Detect which cell encompasses the target text, then output its [X, Y] center coordinate. 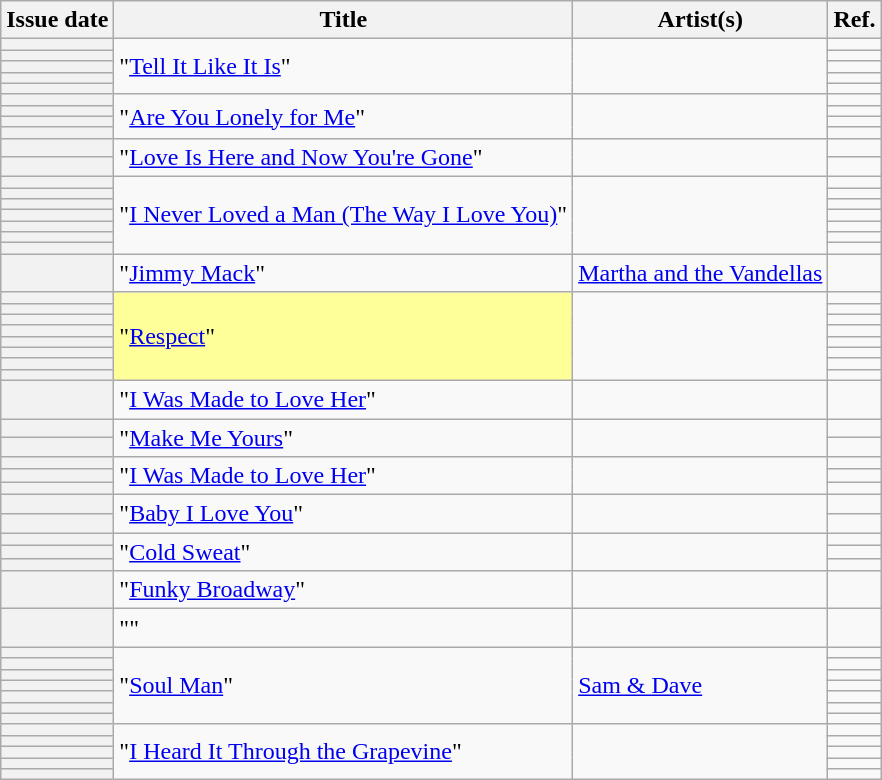
Artist(s) [700, 20]
"I Never Loved a Man (The Way I Love You)" [344, 214]
"" [344, 628]
"Make Me Yours" [344, 437]
Sam & Dave [700, 686]
"Jimmy Mack" [344, 273]
"Soul Man" [344, 686]
Martha and the Vandellas [700, 273]
Ref. [854, 20]
Issue date [58, 20]
"Love Is Here and Now You're Gone" [344, 157]
"Baby I Love You" [344, 514]
"Respect" [344, 336]
"Funky Broadway" [344, 590]
Title [344, 20]
"Cold Sweat" [344, 552]
"Tell It Like It Is" [344, 66]
"I Heard It Through the Grapevine" [344, 752]
"Are You Lonely for Me" [344, 116]
